For the text-containing cell, return its midpoint in (x, y) coordinate format. 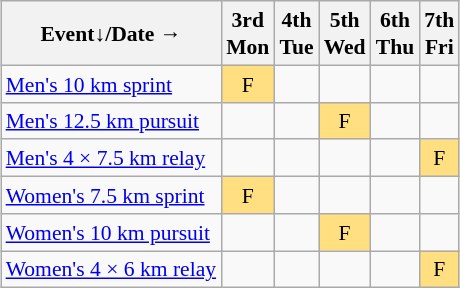
Women's 4 × 6 km relay (111, 268)
3rdMon (248, 33)
Men's 12.5 km pursuit (111, 120)
Men's 10 km sprint (111, 84)
7thFri (439, 33)
Women's 7.5 km sprint (111, 194)
Men's 4 × 7.5 km relay (111, 158)
Women's 10 km pursuit (111, 232)
Event↓/Date → (111, 33)
5thWed (345, 33)
4thTue (296, 33)
6thThu (396, 33)
